Extract the (X, Y) coordinate from the center of the cell holding the provided text.  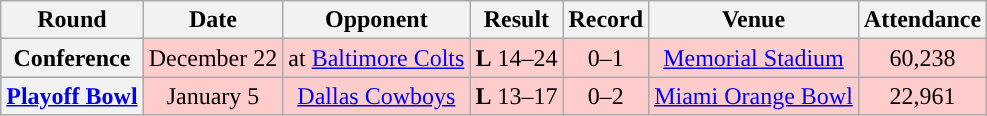
60,238 (922, 58)
Date (213, 20)
at Baltimore Colts (376, 58)
Venue (754, 20)
0–1 (606, 58)
January 5 (213, 96)
Result (516, 20)
Round (72, 20)
22,961 (922, 96)
Dallas Cowboys (376, 96)
L 13–17 (516, 96)
L 14–24 (516, 58)
0–2 (606, 96)
Miami Orange Bowl (754, 96)
Conference (72, 58)
December 22 (213, 58)
Memorial Stadium (754, 58)
Record (606, 20)
Playoff Bowl (72, 96)
Attendance (922, 20)
Opponent (376, 20)
